From the cell containing the given text, extract its center point as (x, y) coordinate. 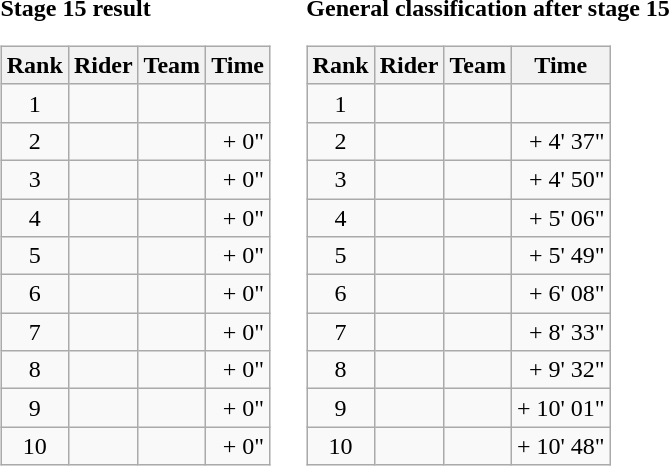
+ 10' 01" (560, 408)
+ 4' 37" (560, 141)
+ 6' 08" (560, 294)
+ 10' 48" (560, 446)
+ 5' 49" (560, 256)
+ 5' 06" (560, 217)
+ 9' 32" (560, 370)
+ 8' 33" (560, 332)
+ 4' 50" (560, 179)
